Return [X, Y] of the center of cell containing provided text 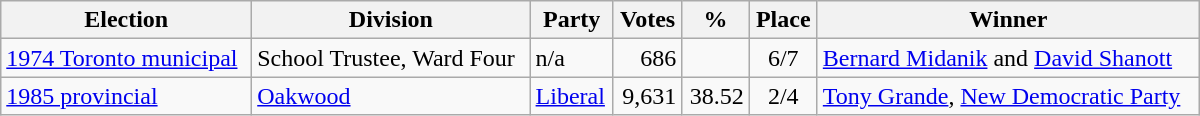
Liberal [572, 96]
Bernard Midanik and David Shanott [1008, 58]
1974 Toronto municipal [126, 58]
9,631 [648, 96]
1985 provincial [126, 96]
Oakwood [391, 96]
% [716, 20]
School Trustee, Ward Four [391, 58]
686 [648, 58]
Winner [1008, 20]
Tony Grande, New Democratic Party [1008, 96]
2/4 [783, 96]
Votes [648, 20]
Election [126, 20]
38.52 [716, 96]
Place [783, 20]
6/7 [783, 58]
Party [572, 20]
Division [391, 20]
n/a [572, 58]
